Scan for the cell matching the given text and deliver its [X, Y] coordinate at center. 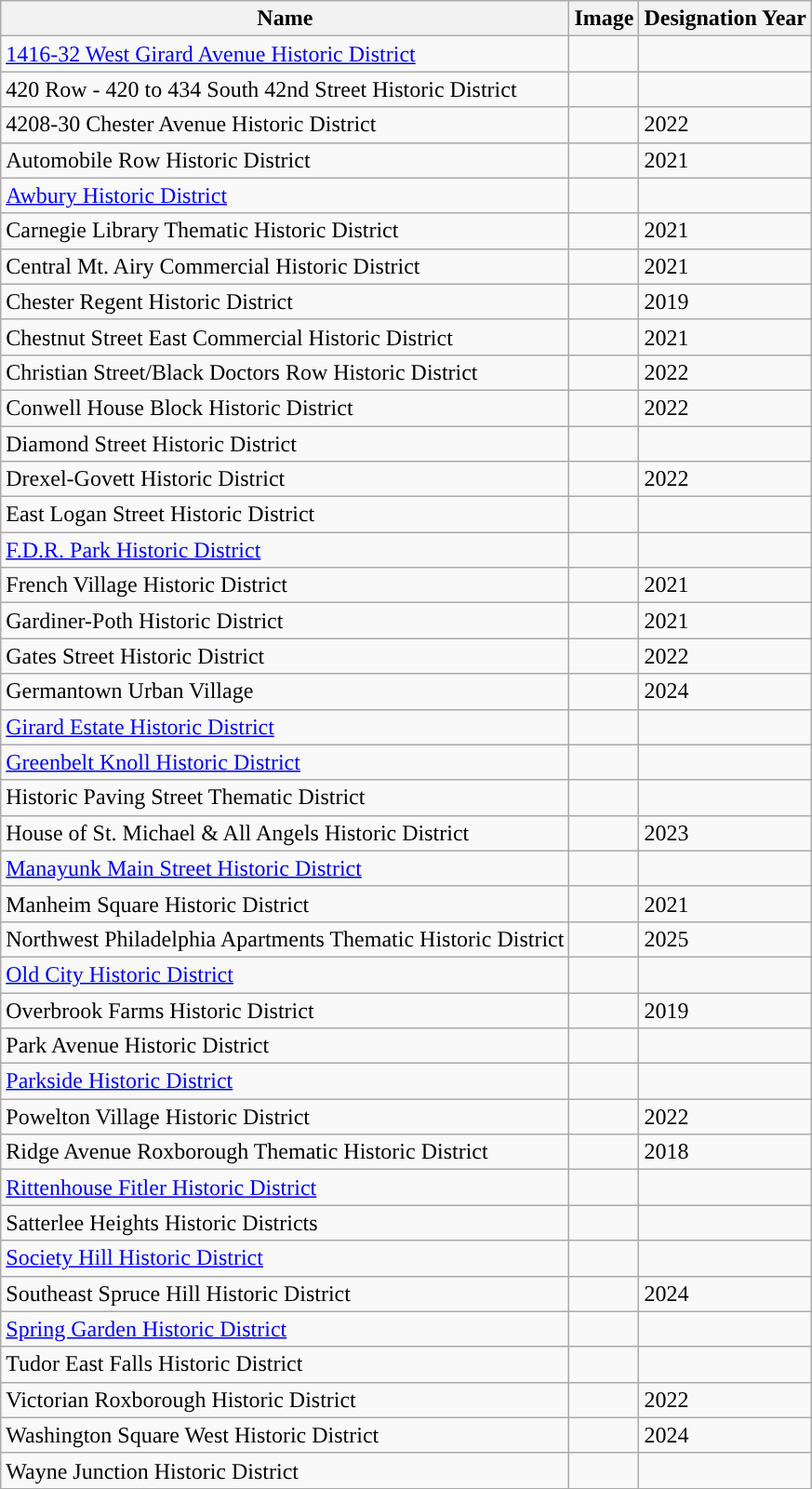
Central Mt. Airy Commercial Historic District [285, 266]
2018 [725, 1152]
Drexel-Govett Historic District [285, 479]
Park Avenue Historic District [285, 1046]
Powelton Village Historic District [285, 1117]
House of St. Michael & All Angels Historic District [285, 833]
Carnegie Library Thematic Historic District [285, 231]
Awbury Historic District [285, 195]
Greenbelt Knoll Historic District [285, 762]
Manheim Square Historic District [285, 904]
Christian Street/Black Doctors Row Historic District [285, 372]
East Logan Street Historic District [285, 515]
Designation Year [725, 19]
Image [605, 19]
Society Hill Historic District [285, 1258]
Tudor East Falls Historic District [285, 1364]
Wayne Junction Historic District [285, 1470]
Washington Square West Historic District [285, 1435]
Automobile Row Historic District [285, 160]
420 Row - 420 to 434 South 42nd Street Historic District [285, 89]
4208-30 Chester Avenue Historic District [285, 125]
Spring Garden Historic District [285, 1329]
1416-32 West Girard Avenue Historic District [285, 54]
Name [285, 19]
Parkside Historic District [285, 1081]
Satterlee Heights Historic Districts [285, 1223]
Historic Paving Street Thematic District [285, 798]
Conwell House Block Historic District [285, 408]
Old City Historic District [285, 974]
Southeast Spruce Hill Historic District [285, 1294]
2023 [725, 833]
Chestnut Street East Commercial Historic District [285, 337]
Chester Regent Historic District [285, 302]
Ridge Avenue Roxborough Thematic Historic District [285, 1152]
Overbrook Farms Historic District [285, 1010]
Germantown Urban Village [285, 691]
Diamond Street Historic District [285, 444]
F.D.R. Park Historic District [285, 550]
Manayunk Main Street Historic District [285, 868]
Rittenhouse Fitler Historic District [285, 1187]
French Village Historic District [285, 585]
Victorian Roxborough Historic District [285, 1400]
Gates Street Historic District [285, 656]
Northwest Philadelphia Apartments Thematic Historic District [285, 939]
Girard Estate Historic District [285, 727]
Gardiner-Poth Historic District [285, 621]
2025 [725, 939]
